Return [X, Y] of the center of cell containing provided text 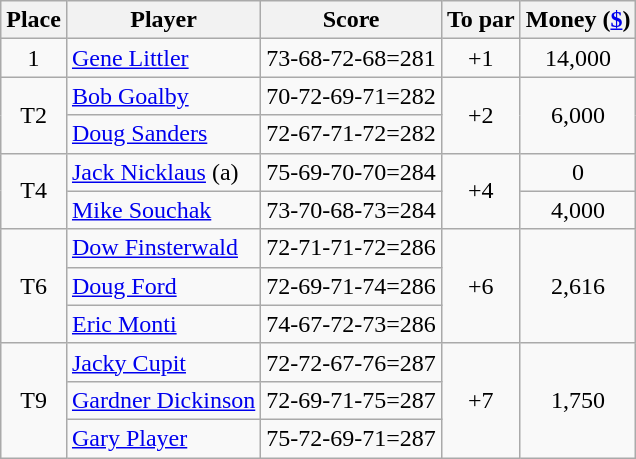
+7 [480, 400]
Gary Player [163, 438]
Score [352, 20]
+1 [480, 58]
+6 [480, 286]
73-68-72-68=281 [352, 58]
72-69-71-75=287 [352, 400]
Money ($) [578, 20]
Dow Finsterwald [163, 248]
Doug Ford [163, 286]
Player [163, 20]
74-67-72-73=286 [352, 324]
Place [34, 20]
Bob Goalby [163, 96]
72-72-67-76=287 [352, 362]
0 [578, 172]
+4 [480, 191]
75-72-69-71=287 [352, 438]
14,000 [578, 58]
4,000 [578, 210]
Jacky Cupit [163, 362]
73-70-68-73=284 [352, 210]
T9 [34, 400]
2,616 [578, 286]
+2 [480, 115]
72-71-71-72=286 [352, 248]
Eric Monti [163, 324]
T4 [34, 191]
T2 [34, 115]
1,750 [578, 400]
6,000 [578, 115]
75-69-70-70=284 [352, 172]
Doug Sanders [163, 134]
Mike Souchak [163, 210]
To par [480, 20]
Jack Nicklaus (a) [163, 172]
Gardner Dickinson [163, 400]
Gene Littler [163, 58]
T6 [34, 286]
72-69-71-74=286 [352, 286]
72-67-71-72=282 [352, 134]
70-72-69-71=282 [352, 96]
1 [34, 58]
